Capture the cell that displays the provided text and extract its [X, Y] central coordinate. 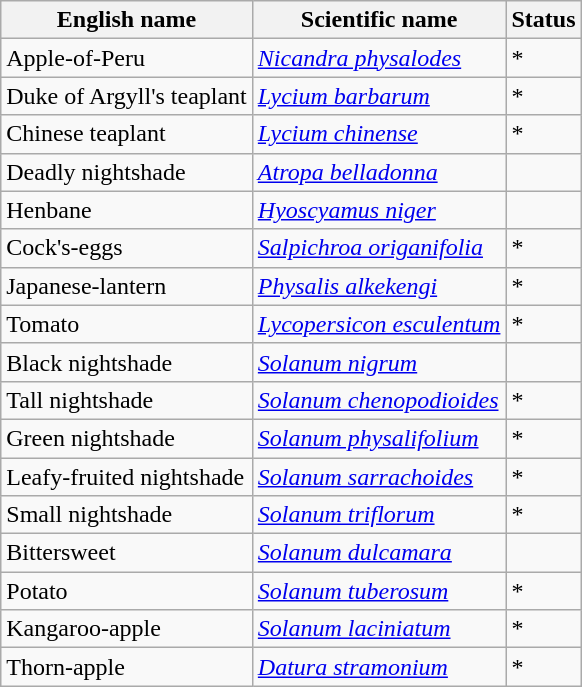
Solanum laciniatum [379, 629]
Deadly nightshade [127, 172]
Duke of Argyll's teaplant [127, 96]
Japanese-lantern [127, 286]
Atropa belladonna [379, 172]
Green nightshade [127, 438]
Tall nightshade [127, 400]
Solanum chenopodioides [379, 400]
Scientific name [379, 20]
Black nightshade [127, 362]
Lycium barbarum [379, 96]
Cock's-eggs [127, 248]
Datura stramonium [379, 667]
Nicandra physalodes [379, 58]
Solanum sarrachoides [379, 477]
English name [127, 20]
Small nightshade [127, 515]
Solanum triflorum [379, 515]
Lycopersicon esculentum [379, 324]
Solanum nigrum [379, 362]
Apple-of-Peru [127, 58]
Salpichroa origanifolia [379, 248]
Potato [127, 591]
Status [544, 20]
Solanum tuberosum [379, 591]
Lycium chinense [379, 134]
Kangaroo-apple [127, 629]
Leafy-fruited nightshade [127, 477]
Thorn-apple [127, 667]
Hyoscyamus niger [379, 210]
Solanum dulcamara [379, 553]
Bittersweet [127, 553]
Henbane [127, 210]
Chinese teaplant [127, 134]
Tomato [127, 324]
Physalis alkekengi [379, 286]
Solanum physalifolium [379, 438]
